Identify which cell holds the provided text, then report its [X, Y] central coordinate. 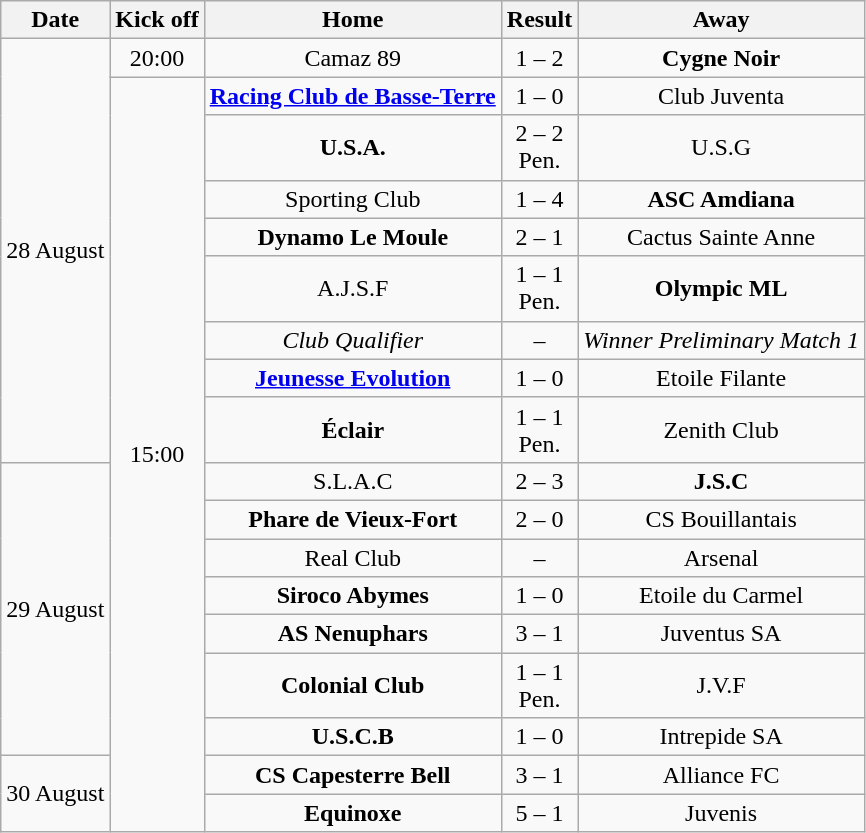
Etoile Filante [722, 378]
Result [539, 20]
15:00 [157, 454]
Cygne Noir [722, 58]
Siroco Abymes [352, 596]
Kick off [157, 20]
2 – 1 [539, 237]
U.S.A. [352, 148]
2 – 0 [539, 519]
Date [56, 20]
Sporting Club [352, 199]
Colonial Club [352, 686]
Jeunesse Evolution [352, 378]
U.S.C.B [352, 737]
Away [722, 20]
J.S.C [722, 481]
Dynamo Le Moule [352, 237]
Intrepide SA [722, 737]
2 – 3 [539, 481]
Olympic ML [722, 288]
CS Bouillantais [722, 519]
Camaz 89 [352, 58]
Alliance FC [722, 775]
Club Qualifier [352, 340]
28 August [56, 251]
29 August [56, 608]
Racing Club de Basse-Terre [352, 96]
Real Club [352, 557]
Phare de Vieux-Fort [352, 519]
CS Capesterre Bell [352, 775]
S.L.A.C [352, 481]
1 – 4 [539, 199]
1 – 2 [539, 58]
Home [352, 20]
AS Nenuphars [352, 634]
5 – 1 [539, 813]
A.J.S.F [352, 288]
Cactus Sainte Anne [722, 237]
Juvenis [722, 813]
Juventus SA [722, 634]
Equinoxe [352, 813]
U.S.G [722, 148]
ASC Amdiana [722, 199]
Etoile du Carmel [722, 596]
Arsenal [722, 557]
2 – 2 Pen. [539, 148]
20:00 [157, 58]
J.V.F [722, 686]
Club Juventa [722, 96]
Éclair [352, 430]
Winner Preliminary Match 1 [722, 340]
Zenith Club [722, 430]
30 August [56, 794]
